Identify which cell holds the provided text, then report its [X, Y] central coordinate. 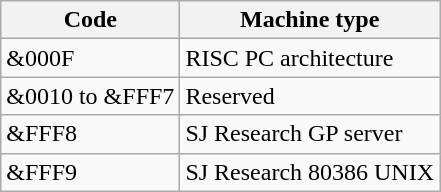
Reserved [310, 96]
SJ Research 80386 UNIX [310, 172]
&FFF9 [90, 172]
Code [90, 20]
SJ Research GP server [310, 134]
Machine type [310, 20]
RISC PC architecture [310, 58]
&FFF8 [90, 134]
&000F [90, 58]
&0010 to &FFF7 [90, 96]
